Return the (x, y) coordinate for the center point of the cell that contains the specified text.  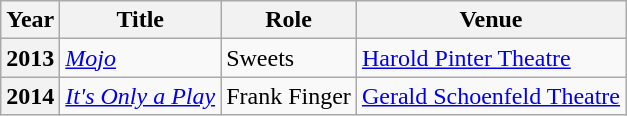
Mojo (140, 58)
Year (30, 20)
Harold Pinter Theatre (490, 58)
Venue (490, 20)
Frank Finger (289, 96)
Title (140, 20)
2014 (30, 96)
It's Only a Play (140, 96)
Role (289, 20)
Sweets (289, 58)
Gerald Schoenfeld Theatre (490, 96)
2013 (30, 58)
